For the text-containing cell, return its midpoint in (X, Y) coordinate format. 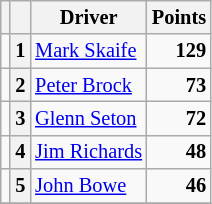
72 (179, 118)
2 (20, 85)
Mark Skaife (88, 51)
4 (20, 152)
Peter Brock (88, 85)
48 (179, 152)
Glenn Seton (88, 118)
1 (20, 51)
Points (179, 17)
Jim Richards (88, 152)
129 (179, 51)
Driver (88, 17)
5 (20, 186)
John Bowe (88, 186)
3 (20, 118)
73 (179, 85)
46 (179, 186)
